Find where the given text appears and provide that cell's center as (X, Y) coordinate. 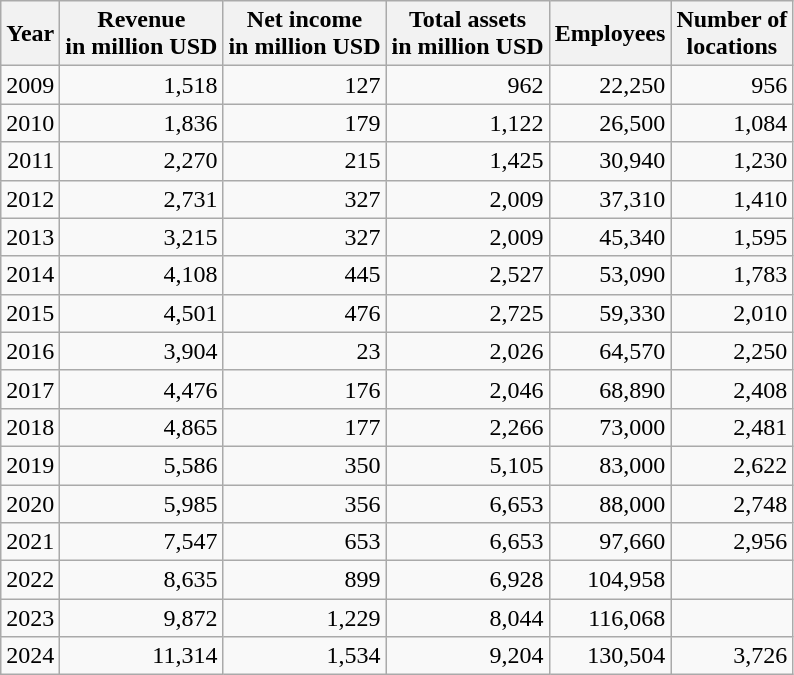
3,215 (142, 237)
4,865 (142, 427)
1,084 (732, 123)
5,586 (142, 465)
Year (30, 34)
53,090 (610, 275)
476 (304, 313)
445 (304, 275)
2,622 (732, 465)
2020 (30, 503)
73,000 (610, 427)
2010 (30, 123)
2023 (30, 618)
2,270 (142, 161)
59,330 (610, 313)
68,890 (610, 389)
2,046 (468, 389)
130,504 (610, 656)
215 (304, 161)
26,500 (610, 123)
1,518 (142, 85)
5,985 (142, 503)
2,026 (468, 351)
7,547 (142, 542)
104,958 (610, 580)
4,108 (142, 275)
64,570 (610, 351)
2017 (30, 389)
2009 (30, 85)
4,501 (142, 313)
9,872 (142, 618)
2022 (30, 580)
2,408 (732, 389)
23 (304, 351)
8,044 (468, 618)
653 (304, 542)
1,783 (732, 275)
1,122 (468, 123)
5,105 (468, 465)
1,229 (304, 618)
1,410 (732, 199)
30,940 (610, 161)
3,726 (732, 656)
1,425 (468, 161)
97,660 (610, 542)
45,340 (610, 237)
83,000 (610, 465)
1,836 (142, 123)
9,204 (468, 656)
2012 (30, 199)
962 (468, 85)
350 (304, 465)
2,748 (732, 503)
2,250 (732, 351)
179 (304, 123)
2011 (30, 161)
2016 (30, 351)
3,904 (142, 351)
1,534 (304, 656)
88,000 (610, 503)
2,527 (468, 275)
127 (304, 85)
2,266 (468, 427)
1,230 (732, 161)
2013 (30, 237)
2015 (30, 313)
Revenuein million USD (142, 34)
956 (732, 85)
37,310 (610, 199)
6,928 (468, 580)
2,956 (732, 542)
177 (304, 427)
Total assetsin million USD (468, 34)
2021 (30, 542)
4,476 (142, 389)
2,725 (468, 313)
2014 (30, 275)
356 (304, 503)
Net incomein million USD (304, 34)
11,314 (142, 656)
2018 (30, 427)
22,250 (610, 85)
899 (304, 580)
Employees (610, 34)
116,068 (610, 618)
8,635 (142, 580)
2024 (30, 656)
Number of locations (732, 34)
2,010 (732, 313)
2,481 (732, 427)
2019 (30, 465)
2,731 (142, 199)
1,595 (732, 237)
176 (304, 389)
